Find where the given text appears and provide that cell's center as (X, Y) coordinate. 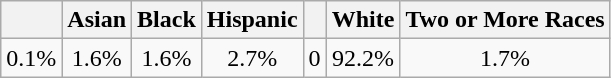
Two or More Races (505, 20)
0.1% (32, 58)
2.7% (252, 58)
White (363, 20)
0 (314, 58)
1.7% (505, 58)
Black (167, 20)
92.2% (363, 58)
Hispanic (252, 20)
Asian (97, 20)
